From the cell containing the given text, extract its center point as (x, y) coordinate. 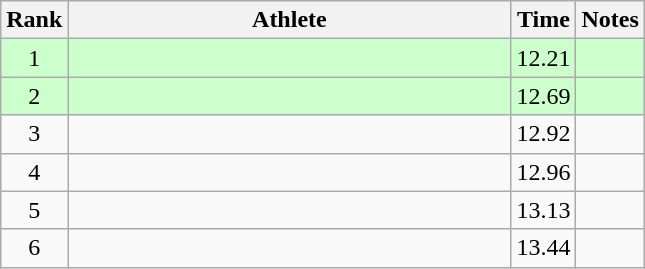
2 (34, 96)
5 (34, 210)
Athlete (290, 20)
3 (34, 134)
1 (34, 58)
12.96 (544, 172)
Time (544, 20)
13.13 (544, 210)
6 (34, 248)
Notes (610, 20)
4 (34, 172)
12.92 (544, 134)
13.44 (544, 248)
12.21 (544, 58)
Rank (34, 20)
12.69 (544, 96)
